Output the [X, Y] coordinate of the center of the cell containing the given text.  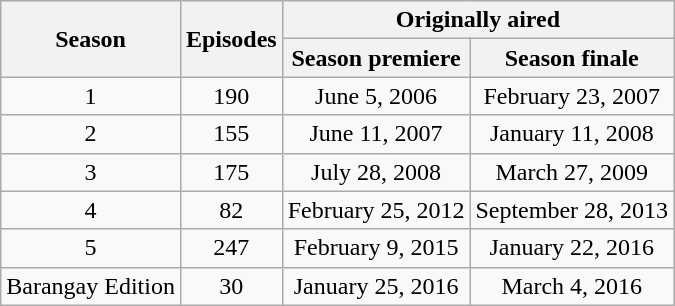
January 25, 2016 [376, 286]
June 11, 2007 [376, 134]
March 27, 2009 [572, 172]
Season premiere [376, 58]
190 [231, 96]
Originally aired [478, 20]
September 28, 2013 [572, 210]
February 9, 2015 [376, 248]
March 4, 2016 [572, 286]
247 [231, 248]
February 23, 2007 [572, 96]
82 [231, 210]
Episodes [231, 39]
30 [231, 286]
January 22, 2016 [572, 248]
January 11, 2008 [572, 134]
Season finale [572, 58]
July 28, 2008 [376, 172]
4 [91, 210]
Barangay Edition [91, 286]
February 25, 2012 [376, 210]
155 [231, 134]
5 [91, 248]
3 [91, 172]
175 [231, 172]
June 5, 2006 [376, 96]
2 [91, 134]
Season [91, 39]
1 [91, 96]
